Scan for the cell matching the given text and deliver its [X, Y] coordinate at center. 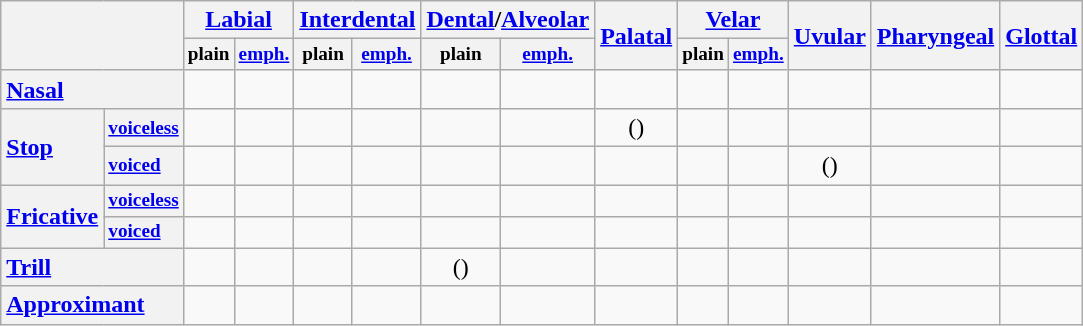
Velar [734, 20]
Approximant [92, 305]
Fricative [52, 216]
Trill [92, 267]
Dental/Alveolar [508, 20]
Pharyngeal [935, 36]
Glottal [1042, 36]
Interdental [358, 20]
Labial [238, 20]
Nasal [92, 89]
Stop [52, 147]
Uvular [830, 36]
Palatal [636, 36]
